Extract the [x, y] coordinate from the center of the cell holding the provided text.  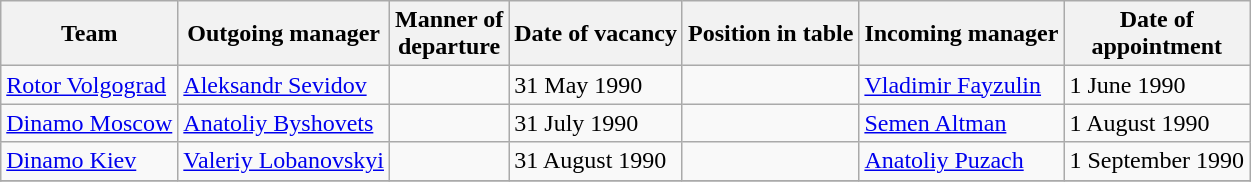
Rotor Volgograd [90, 85]
31 August 1990 [596, 161]
1 August 1990 [1157, 123]
31 July 1990 [596, 123]
31 May 1990 [596, 85]
Date ofappointment [1157, 34]
Position in table [770, 34]
Anatoliy Byshovets [284, 123]
Outgoing manager [284, 34]
Valeriy Lobanovskyi [284, 161]
Semen Altman [962, 123]
Team [90, 34]
Dinamo Moscow [90, 123]
Vladimir Fayzulin [962, 85]
Anatoliy Puzach [962, 161]
1 June 1990 [1157, 85]
Date of vacancy [596, 34]
Aleksandr Sevidov [284, 85]
1 September 1990 [1157, 161]
Dinamo Kiev [90, 161]
Incoming manager [962, 34]
Manner ofdeparture [448, 34]
